From the cell containing the given text, extract its center point as [X, Y] coordinate. 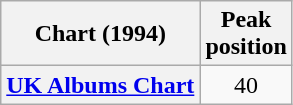
UK Albums Chart [100, 85]
40 [246, 85]
Chart (1994) [100, 34]
Peakposition [246, 34]
